Provide the (x, y) coordinate of the cell's center where the given text is located.  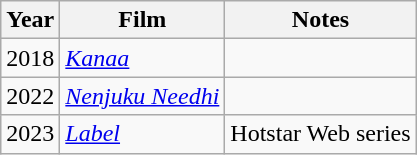
Nenjuku Needhi (142, 96)
2023 (30, 134)
2022 (30, 96)
Label (142, 134)
Hotstar Web series (320, 134)
Film (142, 20)
2018 (30, 58)
Notes (320, 20)
Year (30, 20)
Kanaa (142, 58)
